Locate the cell with the specified text and output its [X, Y] center coordinate. 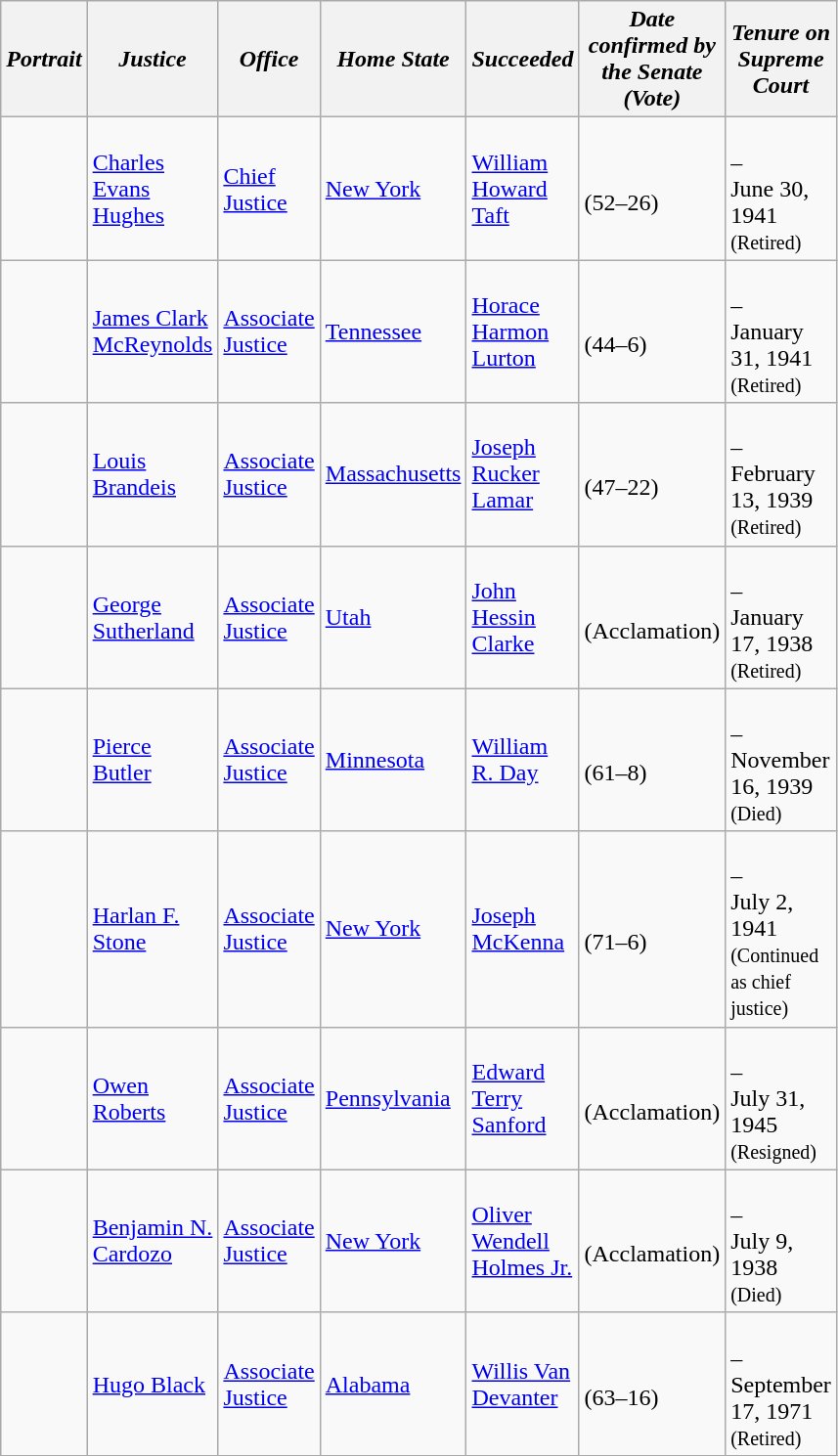
Hugo Black [153, 1384]
Horace Harmon Lurton [522, 331]
(63–16) [652, 1384]
–July 9, 1938(Died) [781, 1241]
–January 17, 1938(Retired) [781, 617]
Alabama [393, 1384]
George Sutherland [153, 617]
Justice [153, 59]
William Howard Taft [522, 189]
Oliver Wendell Holmes Jr. [522, 1241]
Pennsylvania [393, 1098]
–January 31, 1941(Retired) [781, 331]
Date confirmed by the Senate(Vote) [652, 59]
–June 30, 1941(Retired) [781, 189]
Succeeded [522, 59]
(71–6) [652, 929]
John Hessin Clarke [522, 617]
(47–22) [652, 474]
Louis Brandeis [153, 474]
(52–26) [652, 189]
Harlan F. Stone [153, 929]
Portrait [44, 59]
Charles Evans Hughes [153, 189]
Office [269, 59]
Minnesota [393, 760]
Massachusetts [393, 474]
Joseph McKenna [522, 929]
Joseph Rucker Lamar [522, 474]
Tenure on Supreme Court [781, 59]
–November 16, 1939(Died) [781, 760]
Willis Van Devanter [522, 1384]
Tennessee [393, 331]
Home State [393, 59]
–July 2, 1941(Continued as chief justice) [781, 929]
Pierce Butler [153, 760]
William R. Day [522, 760]
Edward Terry Sanford [522, 1098]
–July 31, 1945(Resigned) [781, 1098]
Owen Roberts [153, 1098]
Benjamin N. Cardozo [153, 1241]
Utah [393, 617]
Chief Justice [269, 189]
–February 13, 1939(Retired) [781, 474]
(44–6) [652, 331]
James Clark McReynolds [153, 331]
–September 17, 1971(Retired) [781, 1384]
(61–8) [652, 760]
